Determine the [X, Y] coordinate at the center of the cell enclosing the given text.  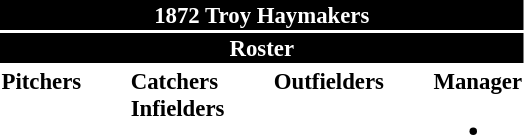
1872 Troy Haymakers [262, 15]
Roster [262, 48]
